Return [x, y] of the center of cell containing provided text 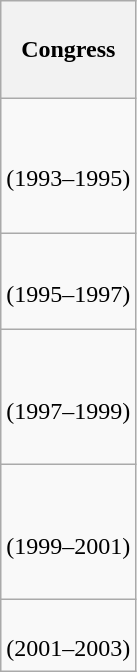
(1999–2001) [68, 532]
(2001–2003) [68, 635]
(1993–1995) [68, 166]
(1995–1997) [68, 282]
Congress [68, 50]
(1997–1999) [68, 396]
